Return the (x, y) coordinate for the center point of the cell that contains the specified text.  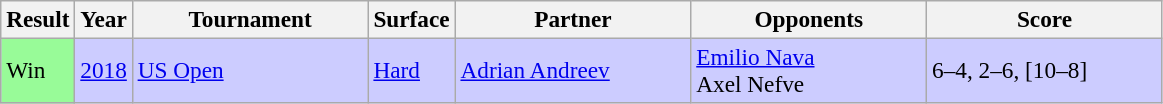
Result (38, 19)
2018 (104, 70)
Partner (573, 19)
Score (1045, 19)
Adrian Andreev (573, 70)
Surface (412, 19)
6–4, 2–6, [10–8] (1045, 70)
Year (104, 19)
Tournament (250, 19)
Win (38, 70)
Emilio Nava Axel Nefve (809, 70)
Opponents (809, 19)
US Open (250, 70)
Hard (412, 70)
